Return [X, Y] of the center of cell containing provided text 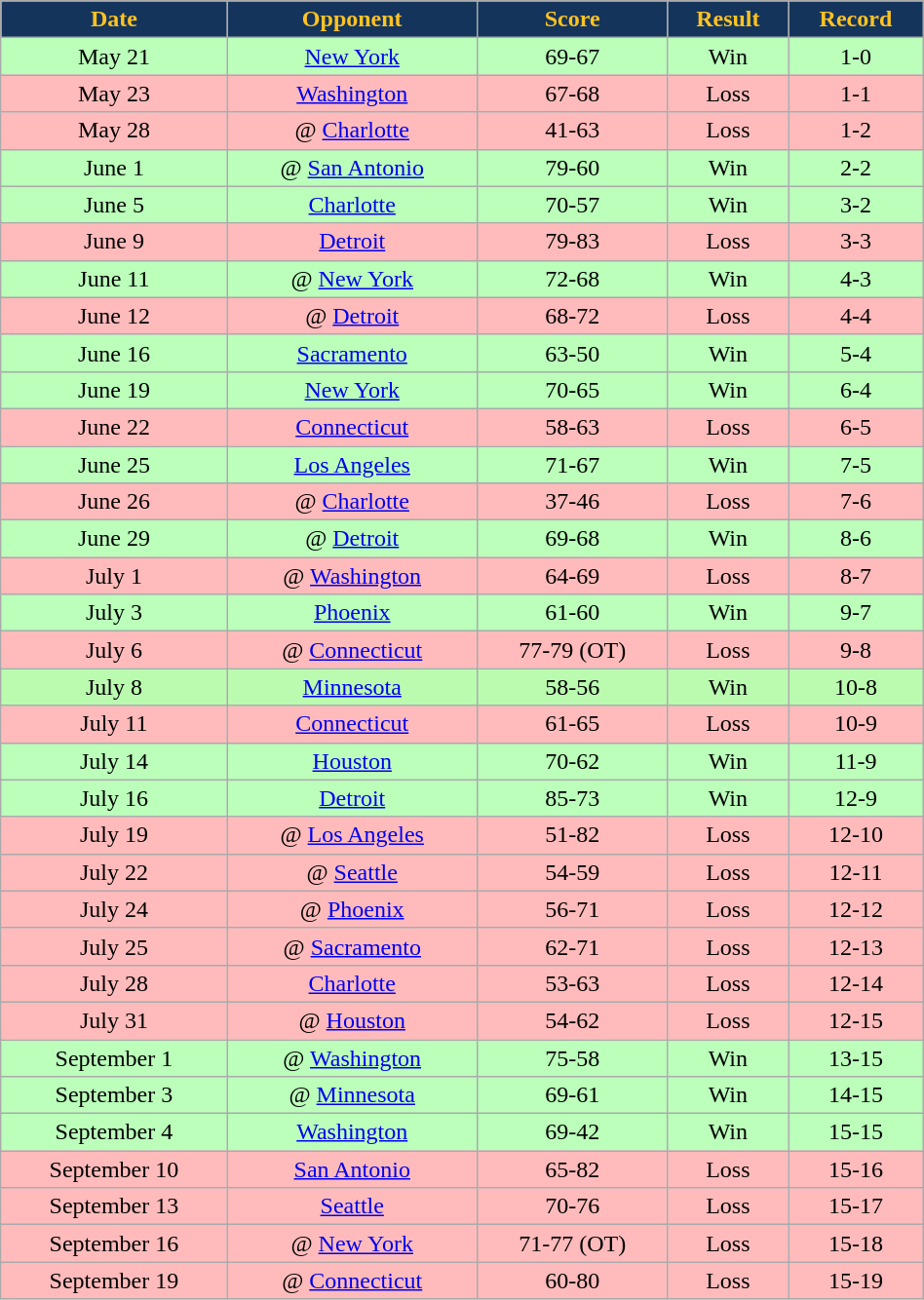
10-8 [856, 687]
@ Los Angeles [352, 835]
15-15 [856, 1132]
Sacramento [352, 353]
75-58 [572, 1057]
July 14 [114, 761]
15-19 [856, 1281]
69-68 [572, 539]
37-46 [572, 502]
12-10 [856, 835]
6-4 [856, 390]
12-11 [856, 872]
67-68 [572, 94]
June 25 [114, 465]
5-4 [856, 353]
8-7 [856, 576]
May 23 [114, 94]
Result [728, 19]
70-65 [572, 390]
Opponent [352, 19]
71-77 (OT) [572, 1243]
Minnesota [352, 687]
July 6 [114, 650]
September 4 [114, 1132]
77-79 (OT) [572, 650]
Houston [352, 761]
June 5 [114, 205]
June 9 [114, 242]
Record [856, 19]
1-1 [856, 94]
September 13 [114, 1206]
69-61 [572, 1095]
September 3 [114, 1095]
June 29 [114, 539]
54-59 [572, 872]
70-57 [572, 205]
3-3 [856, 242]
41-63 [572, 131]
September 19 [114, 1281]
12-14 [856, 983]
@ Seattle [352, 872]
9-8 [856, 650]
July 19 [114, 835]
51-82 [572, 835]
15-18 [856, 1243]
September 16 [114, 1243]
@ Phoenix [352, 909]
72-68 [572, 279]
June 16 [114, 353]
70-76 [572, 1206]
9-7 [856, 613]
71-67 [572, 465]
3-2 [856, 205]
July 24 [114, 909]
58-56 [572, 687]
61-65 [572, 724]
15-17 [856, 1206]
7-6 [856, 502]
62-71 [572, 946]
60-80 [572, 1281]
61-60 [572, 613]
Los Angeles [352, 465]
July 8 [114, 687]
@ San Antonio [352, 168]
53-63 [572, 983]
July 11 [114, 724]
May 21 [114, 57]
June 12 [114, 316]
69-67 [572, 57]
Score [572, 19]
May 28 [114, 131]
56-71 [572, 909]
July 16 [114, 798]
@ Houston [352, 1020]
July 31 [114, 1020]
Seattle [352, 1206]
Phoenix [352, 613]
54-62 [572, 1020]
12-13 [856, 946]
10-9 [856, 724]
July 28 [114, 983]
June 22 [114, 427]
63-50 [572, 353]
11-9 [856, 761]
4-3 [856, 279]
58-63 [572, 427]
1-2 [856, 131]
12-9 [856, 798]
2-2 [856, 168]
68-72 [572, 316]
San Antonio [352, 1169]
79-83 [572, 242]
June 11 [114, 279]
July 3 [114, 613]
14-15 [856, 1095]
6-5 [856, 427]
65-82 [572, 1169]
4-4 [856, 316]
@ Sacramento [352, 946]
Date [114, 19]
June 19 [114, 390]
@ Minnesota [352, 1095]
July 25 [114, 946]
June 1 [114, 168]
September 10 [114, 1169]
12-15 [856, 1020]
July 1 [114, 576]
85-73 [572, 798]
79-60 [572, 168]
8-6 [856, 539]
69-42 [572, 1132]
July 22 [114, 872]
1-0 [856, 57]
7-5 [856, 465]
13-15 [856, 1057]
64-69 [572, 576]
12-12 [856, 909]
15-16 [856, 1169]
70-62 [572, 761]
September 1 [114, 1057]
June 26 [114, 502]
